Return the (X, Y) coordinate for the center point of the cell that contains the specified text.  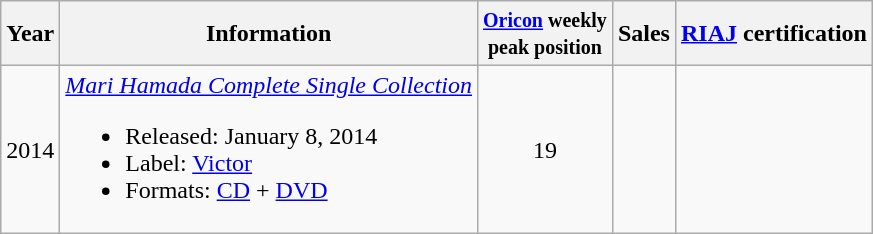
Year (30, 34)
Mari Hamada Complete Single CollectionReleased: January 8, 2014Label: VictorFormats: CD + DVD (269, 150)
Oricon weeklypeak position (544, 34)
2014 (30, 150)
Sales (644, 34)
RIAJ certification (774, 34)
19 (544, 150)
Information (269, 34)
